Search for the cell housing the specified text and yield its [X, Y] center coordinate. 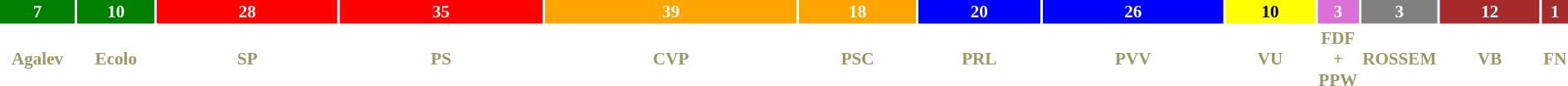
28 [247, 12]
39 [671, 12]
26 [1133, 12]
20 [979, 12]
7 [37, 12]
1 [1555, 12]
35 [441, 12]
18 [858, 12]
12 [1490, 12]
